Return the (x, y) coordinate for the center point of the cell that contains the specified text.  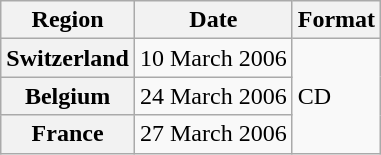
24 March 2006 (213, 96)
Date (213, 20)
Format (336, 20)
27 March 2006 (213, 134)
France (68, 134)
Switzerland (68, 58)
Region (68, 20)
10 March 2006 (213, 58)
CD (336, 96)
Belgium (68, 96)
